Locate the cell with the specified text and output its (X, Y) center coordinate. 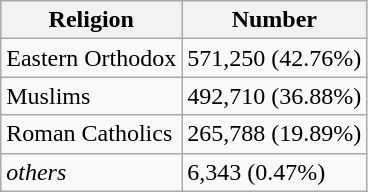
265,788 (19.89%) (274, 134)
492,710 (36.88%) (274, 96)
6,343 (0.47%) (274, 172)
571,250 (42.76%) (274, 58)
Eastern Orthodox (92, 58)
others (92, 172)
Religion (92, 20)
Muslims (92, 96)
Roman Catholics (92, 134)
Number (274, 20)
